Pinpoint the cell where the given text exists, returning its [x, y] midpoint coordinate. 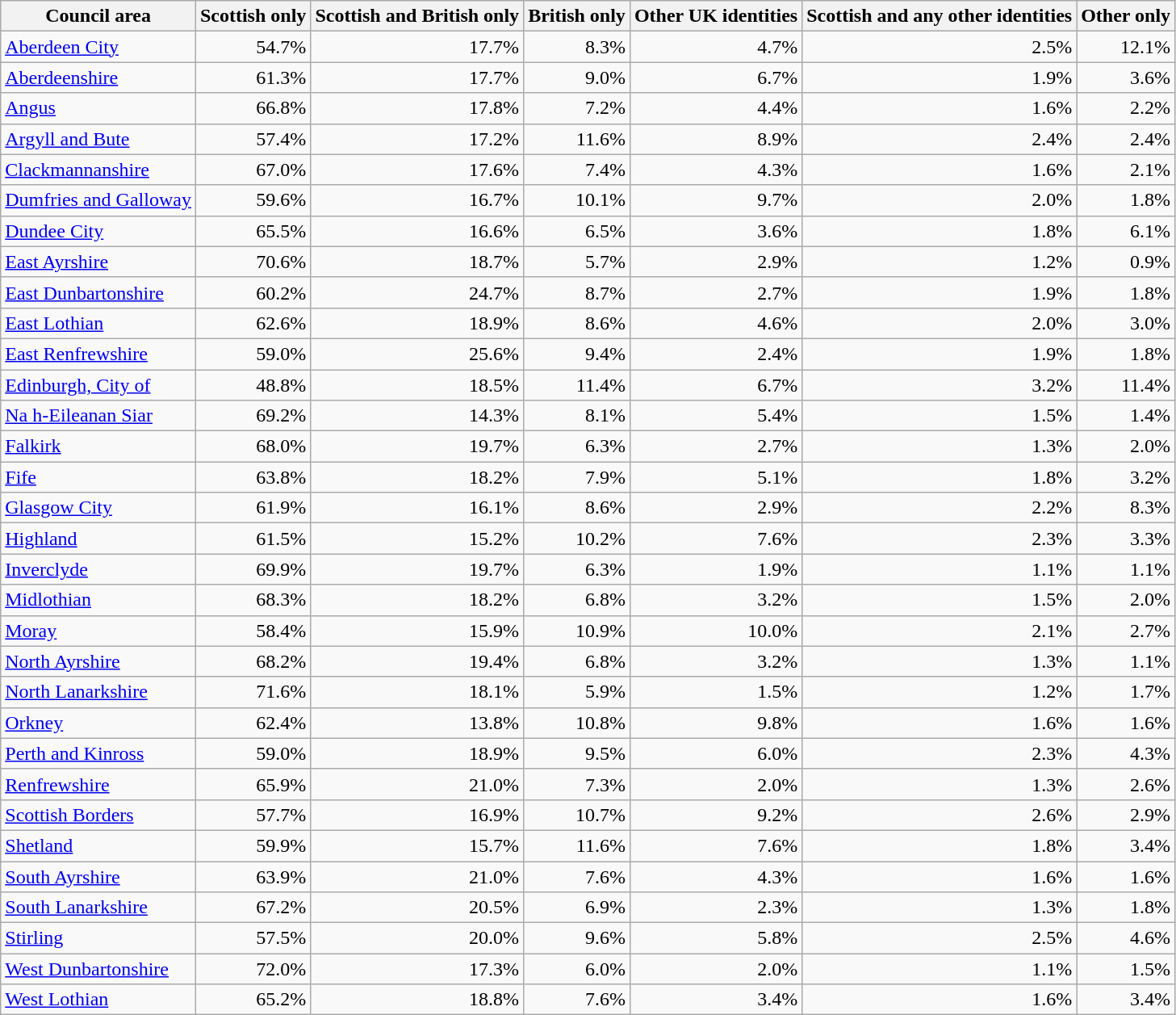
South Ayrshire [98, 876]
North Ayrshire [98, 661]
57.7% [253, 815]
East Lothian [98, 323]
14.3% [417, 416]
East Ayrshire [98, 262]
3.0% [1126, 323]
59.9% [253, 845]
Argyll and Bute [98, 139]
Dumfries and Galloway [98, 200]
61.9% [253, 508]
57.5% [253, 938]
10.1% [577, 200]
5.8% [715, 938]
16.1% [417, 508]
15.9% [417, 631]
17.8% [417, 108]
West Lothian [98, 1000]
Aberdeen City [98, 47]
10.8% [577, 723]
59.6% [253, 200]
63.8% [253, 477]
70.6% [253, 262]
65.9% [253, 784]
10.9% [577, 631]
4.7% [715, 47]
12.1% [1126, 47]
20.0% [417, 938]
10.0% [715, 631]
6.5% [577, 231]
Other only [1126, 16]
Inverclyde [98, 569]
Aberdeenshire [98, 78]
17.6% [417, 170]
9.0% [577, 78]
20.5% [417, 908]
Fife [98, 477]
60.2% [253, 292]
65.5% [253, 231]
69.2% [253, 416]
1.4% [1126, 416]
72.0% [253, 969]
Council area [98, 16]
48.8% [253, 385]
Midlothian [98, 600]
61.5% [253, 539]
18.7% [417, 262]
Moray [98, 631]
69.9% [253, 569]
8.9% [715, 139]
Highland [98, 539]
7.9% [577, 477]
63.9% [253, 876]
9.8% [715, 723]
East Dunbartonshire [98, 292]
15.2% [417, 539]
68.2% [253, 661]
0.9% [1126, 262]
6.9% [577, 908]
East Renfrewshire [98, 354]
16.9% [417, 815]
South Lanarkshire [98, 908]
58.4% [253, 631]
9.4% [577, 354]
9.5% [577, 753]
8.1% [577, 416]
10.7% [577, 815]
67.0% [253, 170]
8.7% [577, 292]
Edinburgh, City of [98, 385]
15.7% [417, 845]
4.4% [715, 108]
Dundee City [98, 231]
13.8% [417, 723]
18.1% [417, 692]
6.1% [1126, 231]
18.5% [417, 385]
5.9% [577, 692]
Renfrewshire [98, 784]
Falkirk [98, 447]
68.3% [253, 600]
7.4% [577, 170]
Scottish only [253, 16]
9.6% [577, 938]
10.2% [577, 539]
West Dunbartonshire [98, 969]
Scottish and any other identities [940, 16]
Scottish Borders [98, 815]
61.3% [253, 78]
16.7% [417, 200]
24.7% [417, 292]
17.3% [417, 969]
17.2% [417, 139]
62.6% [253, 323]
67.2% [253, 908]
68.0% [253, 447]
71.6% [253, 692]
9.2% [715, 815]
Clackmannanshire [98, 170]
Perth and Kinross [98, 753]
Stirling [98, 938]
Other UK identities [715, 16]
Scottish and British only [417, 16]
57.4% [253, 139]
Glasgow City [98, 508]
5.7% [577, 262]
Orkney [98, 723]
7.3% [577, 784]
Shetland [98, 845]
Angus [98, 108]
5.1% [715, 477]
62.4% [253, 723]
3.3% [1126, 539]
25.6% [417, 354]
16.6% [417, 231]
North Lanarkshire [98, 692]
Na h-Eileanan Siar [98, 416]
7.2% [577, 108]
1.7% [1126, 692]
British only [577, 16]
19.4% [417, 661]
66.8% [253, 108]
65.2% [253, 1000]
5.4% [715, 416]
9.7% [715, 200]
18.8% [417, 1000]
54.7% [253, 47]
